Return the (X, Y) coordinate for the center point of the cell that contains the specified text.  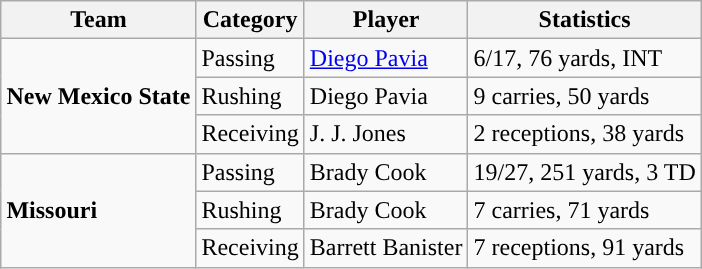
Statistics (584, 20)
9 carries, 50 yards (584, 96)
Team (98, 20)
New Mexico State (98, 96)
Barrett Banister (386, 248)
Player (386, 20)
7 carries, 71 yards (584, 210)
19/27, 251 yards, 3 TD (584, 172)
2 receptions, 38 yards (584, 134)
Missouri (98, 210)
J. J. Jones (386, 134)
7 receptions, 91 yards (584, 248)
Category (250, 20)
6/17, 76 yards, INT (584, 58)
